Return the (x, y) coordinate for the center point of the cell that contains the specified text.  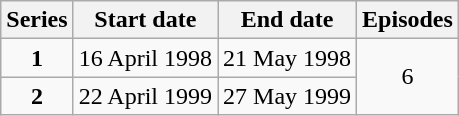
2 (37, 96)
21 May 1998 (288, 58)
22 April 1999 (145, 96)
Episodes (408, 20)
End date (288, 20)
16 April 1998 (145, 58)
Start date (145, 20)
Series (37, 20)
6 (408, 77)
1 (37, 58)
27 May 1999 (288, 96)
